Capture the cell that displays the provided text and extract its [X, Y] central coordinate. 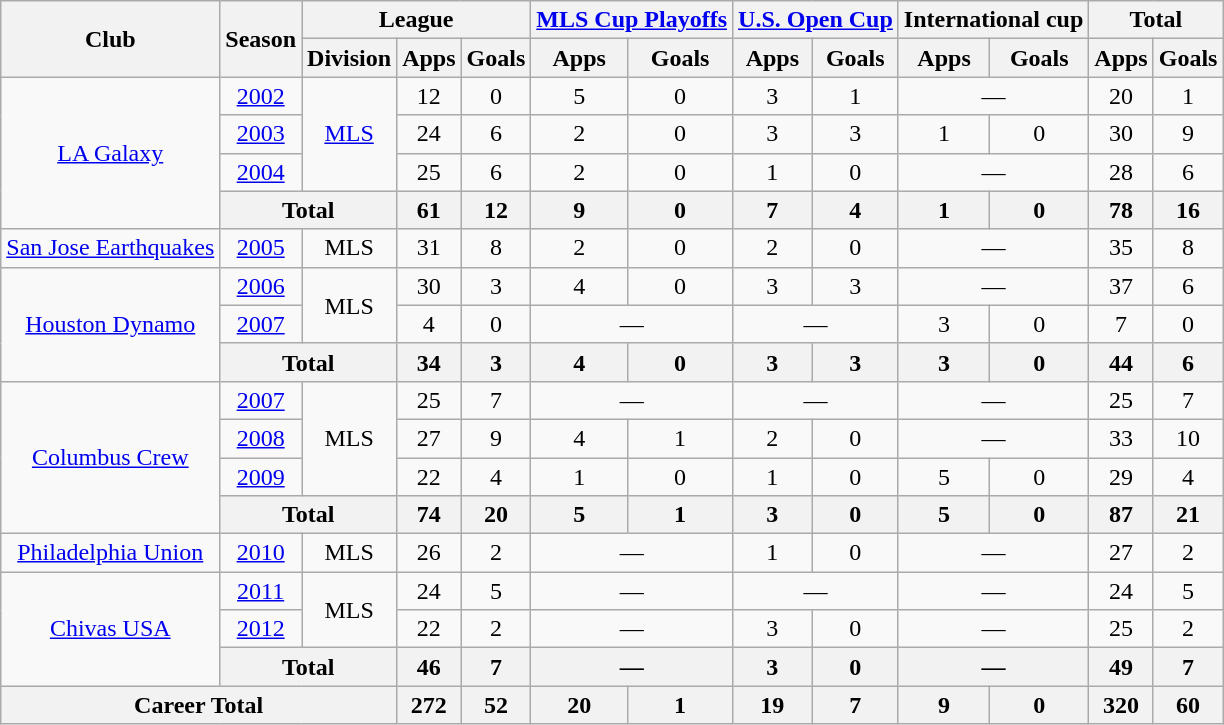
87 [1121, 515]
League [416, 20]
44 [1121, 362]
19 [773, 705]
52 [496, 705]
2010 [261, 553]
Columbus Crew [110, 457]
Division [350, 58]
35 [1121, 248]
San Jose Earthquakes [110, 248]
2012 [261, 629]
MLS Cup Playoffs [632, 20]
34 [429, 362]
2002 [261, 96]
Chivas USA [110, 629]
46 [429, 667]
U.S. Open Cup [816, 20]
Career Total [199, 705]
2004 [261, 172]
29 [1121, 477]
74 [429, 515]
272 [429, 705]
61 [429, 210]
37 [1121, 286]
Houston Dynamo [110, 324]
2005 [261, 248]
26 [429, 553]
33 [1121, 438]
10 [1188, 438]
Season [261, 39]
31 [429, 248]
16 [1188, 210]
60 [1188, 705]
2011 [261, 591]
21 [1188, 515]
78 [1121, 210]
49 [1121, 667]
Philadelphia Union [110, 553]
2006 [261, 286]
2009 [261, 477]
LA Galaxy [110, 153]
28 [1121, 172]
2003 [261, 134]
International cup [993, 20]
Club [110, 39]
320 [1121, 705]
2008 [261, 438]
